Search for the cell housing the specified text and yield its [X, Y] center coordinate. 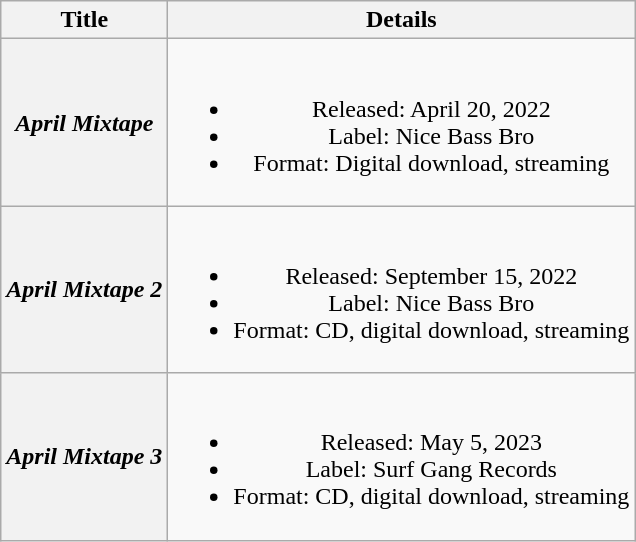
April Mixtape [84, 122]
April Mixtape 3 [84, 456]
Released: September 15, 2022Label: Nice Bass BroFormat: CD, digital download, streaming [402, 290]
Released: April 20, 2022Label: Nice Bass BroFormat: Digital download, streaming [402, 122]
Released: May 5, 2023Label: Surf Gang RecordsFormat: CD, digital download, streaming [402, 456]
Title [84, 20]
April Mixtape 2 [84, 290]
Details [402, 20]
